Pinpoint the cell where the given text exists, returning its (x, y) midpoint coordinate. 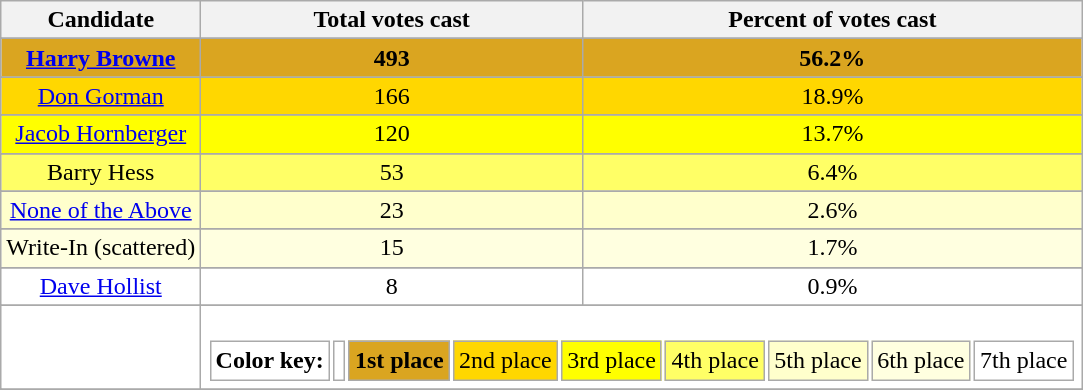
1.7% (833, 248)
0.9% (833, 286)
53 (392, 172)
15 (392, 248)
Jacob Hornberger (101, 134)
Total votes cast (392, 20)
3rd place (612, 361)
None of the Above (101, 210)
Barry Hess (101, 172)
Harry Browne (101, 58)
6th place (921, 361)
Don Gorman (101, 96)
56.2% (833, 58)
493 (392, 58)
166 (392, 96)
1st place (400, 361)
Candidate (101, 20)
Percent of votes cast (833, 20)
13.7% (833, 134)
2.6% (833, 210)
7th place (1024, 361)
23 (392, 210)
Color key: 1st place 2nd place 3rd place 4th place 5th place 6th place 7th place (642, 347)
6.4% (833, 172)
2nd place (506, 361)
Write-In (scattered) (101, 248)
18.9% (833, 96)
120 (392, 134)
8 (392, 286)
4th place (715, 361)
Color key: (270, 361)
Dave Hollist (101, 286)
5th place (818, 361)
